Extract the [X, Y] coordinate from the center of the cell holding the provided text.  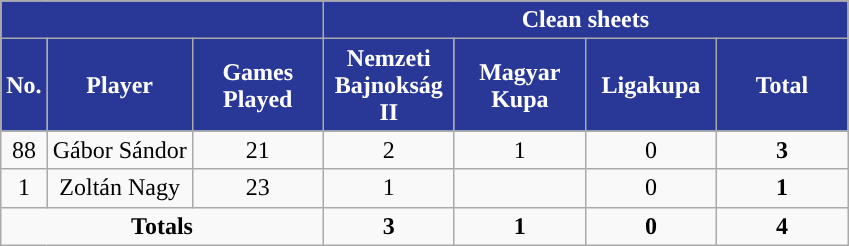
88 [24, 150]
Ligakupa [650, 85]
Zoltán Nagy [120, 188]
No. [24, 85]
Total [782, 85]
Gábor Sándor [120, 150]
Player [120, 85]
4 [782, 226]
23 [258, 188]
Games Played [258, 85]
Magyar Kupa [520, 85]
Clean sheets [585, 20]
21 [258, 150]
2 [388, 150]
Totals [162, 226]
Nemzeti Bajnokság II [388, 85]
